For the text-containing cell, return its midpoint in [x, y] coordinate format. 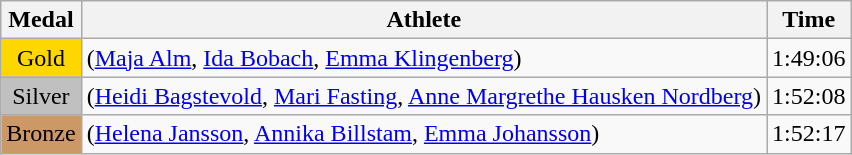
(Helena Jansson, Annika Billstam, Emma Johansson) [424, 134]
1:52:17 [809, 134]
Time [809, 20]
Medal [41, 20]
Athlete [424, 20]
Bronze [41, 134]
(Heidi Bagstevold, Mari Fasting, Anne Margrethe Hausken Nordberg) [424, 96]
Silver [41, 96]
1:49:06 [809, 58]
(Maja Alm, Ida Bobach, Emma Klingenberg) [424, 58]
1:52:08 [809, 96]
Gold [41, 58]
